Provide the (X, Y) coordinate of the cell's center where the given text is located.  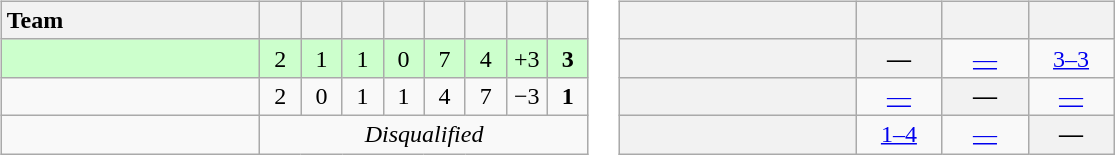
Team (130, 20)
3–3 (1071, 58)
3 (568, 58)
1–4 (899, 134)
Disqualified (424, 134)
+3 (526, 58)
−3 (526, 96)
